Capture the cell that displays the provided text and extract its [x, y] central coordinate. 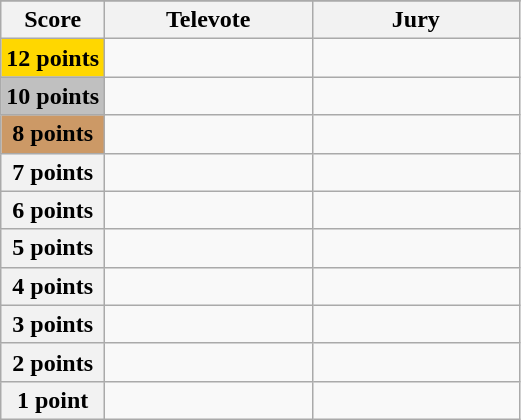
5 points [53, 248]
12 points [53, 58]
2 points [53, 362]
7 points [53, 172]
3 points [53, 324]
6 points [53, 210]
10 points [53, 96]
8 points [53, 134]
Jury [416, 20]
Score [53, 20]
1 point [53, 400]
4 points [53, 286]
Televote [209, 20]
